Find where the given text appears and provide that cell's center as (X, Y) coordinate. 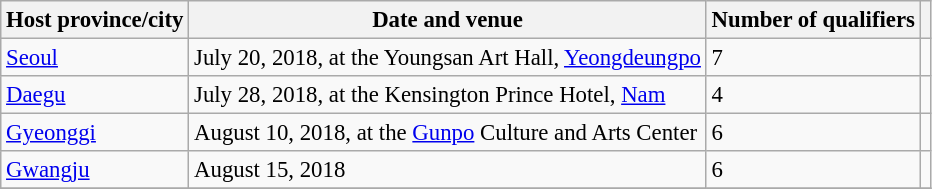
Gwangju (95, 170)
July 20, 2018, at the Youngsan Art Hall, Yeongdeungpo (448, 58)
Host province/city (95, 20)
Number of qualifiers (813, 20)
July 28, 2018, at the Kensington Prince Hotel, Nam (448, 95)
Date and venue (448, 20)
7 (813, 58)
August 15, 2018 (448, 170)
Gyeonggi (95, 133)
Daegu (95, 95)
4 (813, 95)
August 10, 2018, at the Gunpo Culture and Arts Center (448, 133)
Seoul (95, 58)
